Detect which cell encompasses the target text, then output its (x, y) center coordinate. 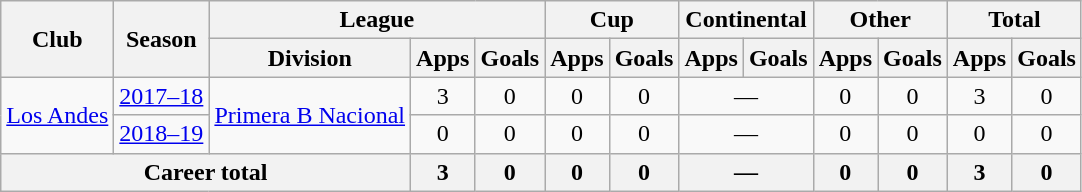
Total (1014, 20)
2018–19 (162, 134)
Season (162, 39)
League (377, 20)
Cup (612, 20)
Club (58, 39)
Continental (746, 20)
Los Andes (58, 115)
Other (880, 20)
Career total (206, 172)
Division (310, 58)
2017–18 (162, 96)
Primera B Nacional (310, 115)
